Locate the cell with the specified text and output its (x, y) center coordinate. 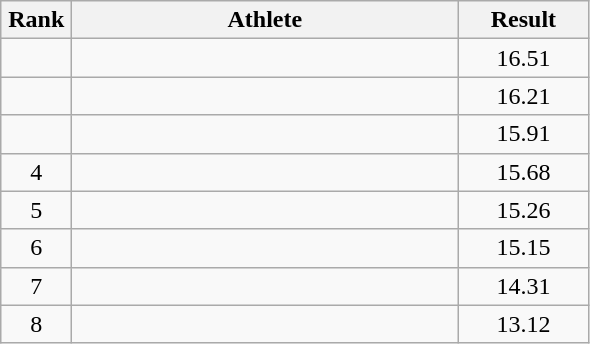
7 (36, 286)
15.68 (524, 172)
14.31 (524, 286)
8 (36, 324)
15.26 (524, 210)
16.21 (524, 96)
15.15 (524, 248)
16.51 (524, 58)
15.91 (524, 134)
5 (36, 210)
6 (36, 248)
Result (524, 20)
Rank (36, 20)
Athlete (265, 20)
4 (36, 172)
13.12 (524, 324)
